For the text-containing cell, return its midpoint in (x, y) coordinate format. 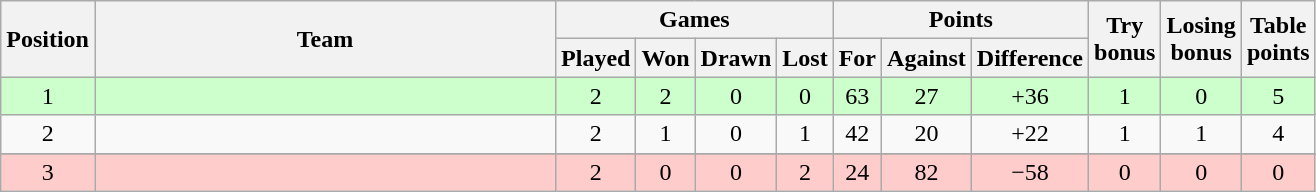
27 (927, 96)
Losing bonus (1201, 39)
24 (857, 172)
63 (857, 96)
20 (927, 134)
+36 (1030, 96)
Try bonus (1125, 39)
4 (1278, 134)
Points (960, 20)
Team (324, 39)
Played (596, 58)
+22 (1030, 134)
Table points (1278, 39)
5 (1278, 96)
Against (927, 58)
−58 (1030, 172)
Games (695, 20)
Position (48, 39)
Drawn (736, 58)
82 (927, 172)
Won (666, 58)
3 (48, 172)
Difference (1030, 58)
Lost (805, 58)
For (857, 58)
42 (857, 134)
